Capture the cell that displays the provided text and extract its (X, Y) central coordinate. 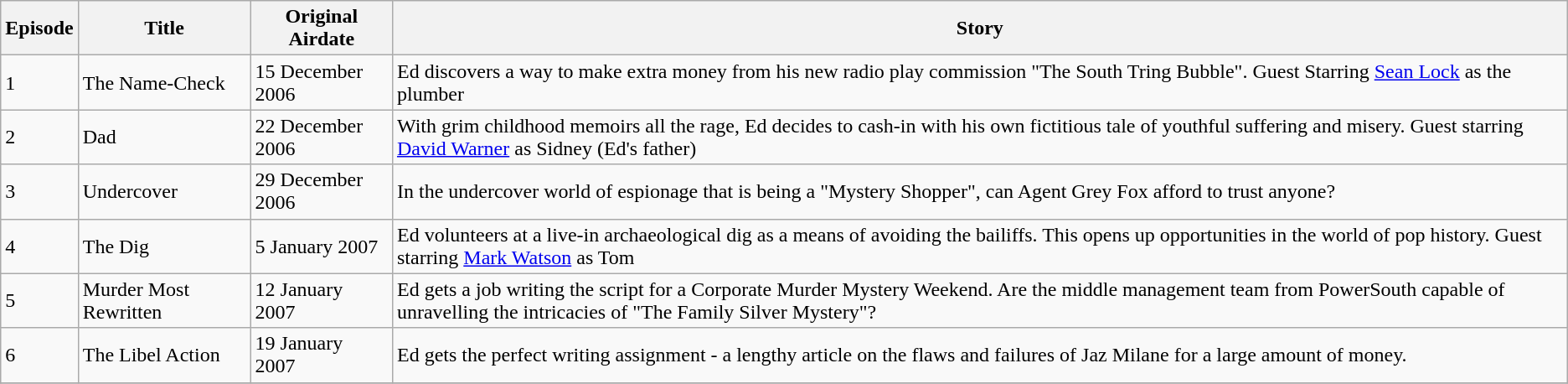
Original Airdate (322, 29)
Dad (164, 138)
Undercover (164, 191)
Episode (39, 29)
4 (39, 246)
In the undercover world of espionage that is being a "Mystery Shopper", can Agent Grey Fox afford to trust anyone? (980, 191)
5 January 2007 (322, 246)
Title (164, 29)
29 December 2006 (322, 191)
The Name-Check (164, 82)
The Dig (164, 246)
Story (980, 29)
Ed gets the perfect writing assignment - a lengthy article on the flaws and failures of Jaz Milane for a large amount of money. (980, 355)
Ed discovers a way to make extra money from his new radio play commission "The South Tring Bubble". Guest Starring Sean Lock as the plumber (980, 82)
22 December 2006 (322, 138)
19 January 2007 (322, 355)
3 (39, 191)
5 (39, 300)
2 (39, 138)
12 January 2007 (322, 300)
15 December 2006 (322, 82)
1 (39, 82)
The Libel Action (164, 355)
Murder Most Rewritten (164, 300)
6 (39, 355)
